Search for the cell housing the specified text and yield its [X, Y] center coordinate. 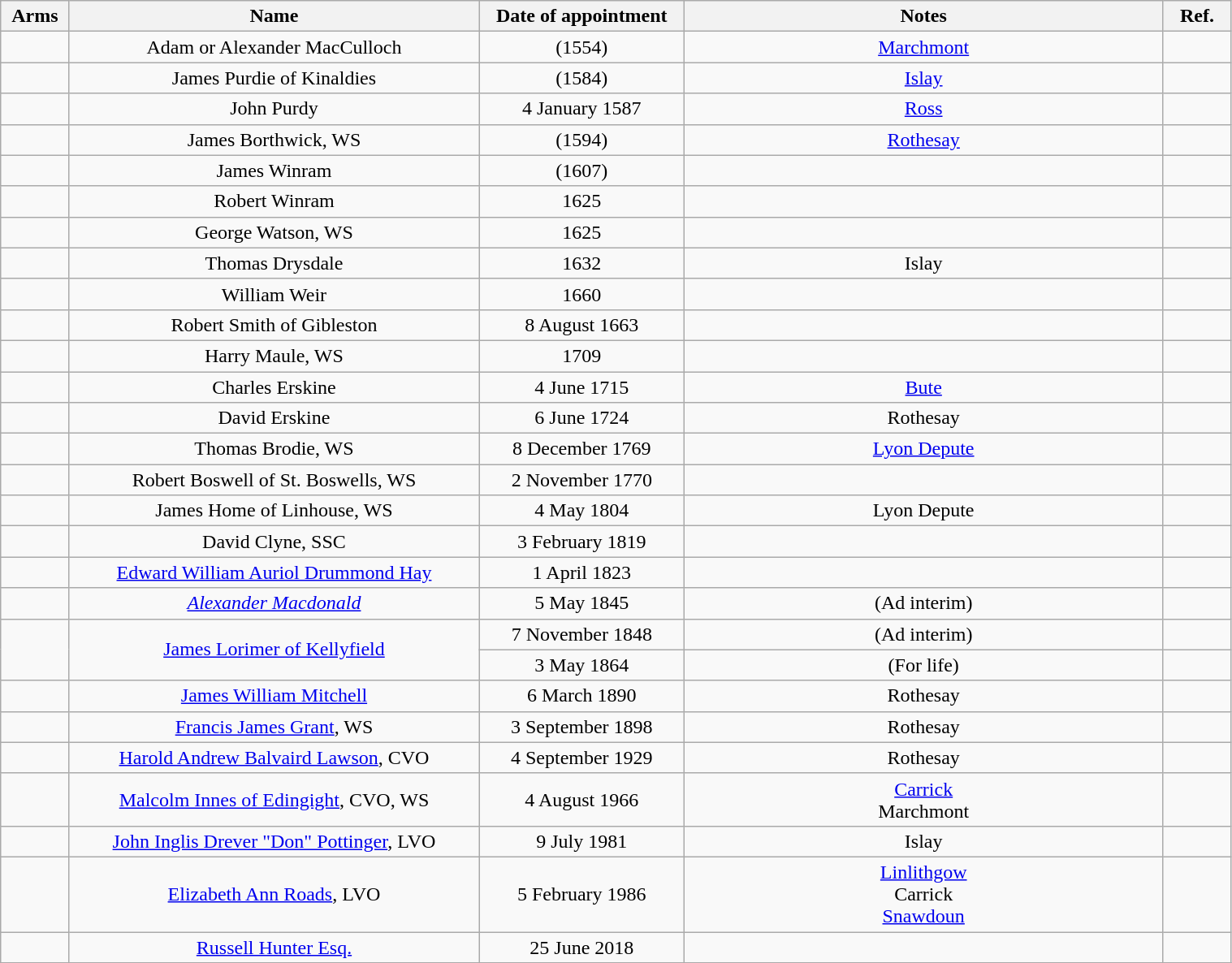
6 June 1724 [581, 418]
5 February 1986 [581, 894]
Edward William Auriol Drummond Hay [274, 572]
William Weir [274, 294]
Elizabeth Ann Roads, LVO [274, 894]
Ross [924, 109]
Robert Winram [274, 201]
1660 [581, 294]
Notes [924, 16]
Thomas Brodie, WS [274, 449]
(1594) [581, 140]
James Home of Linhouse, WS [274, 511]
Alexander Macdonald [274, 603]
4 August 1966 [581, 799]
James Borthwick, WS [274, 140]
(For life) [924, 665]
Robert Smith of Gibleston [274, 325]
4 June 1715 [581, 387]
Robert Boswell of St. Boswells, WS [274, 480]
James William Mitchell [274, 696]
25 June 2018 [581, 948]
1 April 1823 [581, 572]
1632 [581, 263]
4 May 1804 [581, 511]
James Lorimer of Kellyfield [274, 650]
Ref. [1197, 16]
8 December 1769 [581, 449]
(1607) [581, 171]
Date of appointment [581, 16]
3 May 1864 [581, 665]
6 March 1890 [581, 696]
John Inglis Drever "Don" Pottinger, LVO [274, 841]
Arms [35, 16]
David Erskine [274, 418]
3 September 1898 [581, 727]
5 May 1845 [581, 603]
8 August 1663 [581, 325]
Adam or Alexander MacCulloch [274, 47]
George Watson, WS [274, 232]
Marchmont [924, 47]
Francis James Grant, WS [274, 727]
Bute [924, 387]
Name [274, 16]
CarrickMarchmont [924, 799]
Harold Andrew Balvaird Lawson, CVO [274, 758]
Malcolm Innes of Edingight, CVO, WS [274, 799]
(1584) [581, 78]
Thomas Drysdale [274, 263]
2 November 1770 [581, 480]
7 November 1848 [581, 634]
4 January 1587 [581, 109]
Russell Hunter Esq. [274, 948]
9 July 1981 [581, 841]
John Purdy [274, 109]
James Purdie of Kinaldies [274, 78]
David Clyne, SSC [274, 542]
4 September 1929 [581, 758]
James Winram [274, 171]
3 February 1819 [581, 542]
Harry Maule, WS [274, 356]
LinlithgowCarrickSnawdoun [924, 894]
(1554) [581, 47]
Charles Erskine [274, 387]
1709 [581, 356]
